Pinpoint the cell where the given text exists, returning its [X, Y] midpoint coordinate. 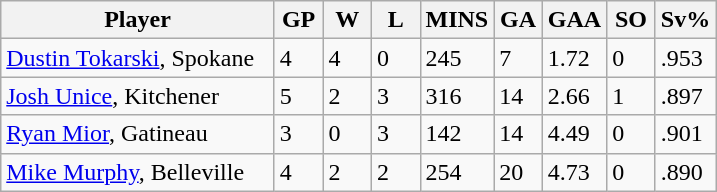
GP [298, 20]
316 [457, 96]
2.66 [574, 96]
GA [518, 20]
4.73 [574, 172]
1.72 [574, 58]
SO [632, 20]
MINS [457, 20]
Dustin Tokarski, Spokane [138, 58]
4.49 [574, 134]
Mike Murphy, Belleville [138, 172]
245 [457, 58]
Josh Unice, Kitchener [138, 96]
Player [138, 20]
1 [632, 96]
L [396, 20]
5 [298, 96]
Sv% [685, 20]
.901 [685, 134]
.953 [685, 58]
20 [518, 172]
Ryan Mior, Gatineau [138, 134]
W [348, 20]
GAA [574, 20]
142 [457, 134]
7 [518, 58]
.897 [685, 96]
254 [457, 172]
.890 [685, 172]
